Return the (x, y) coordinate for the center point of the cell that contains the specified text.  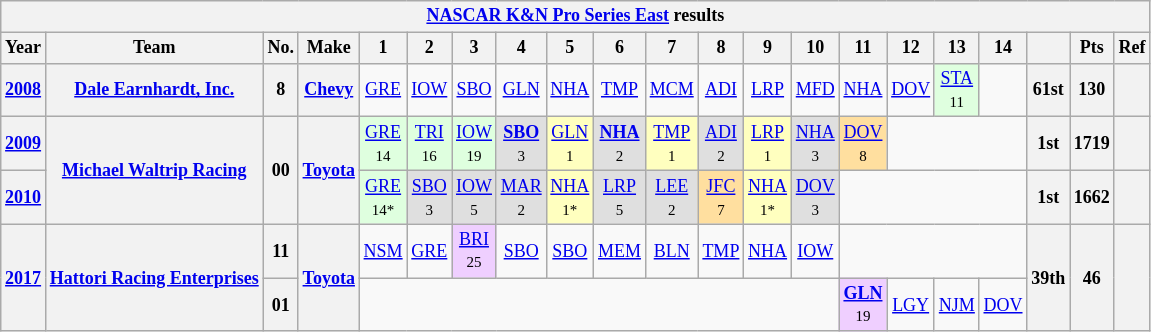
Year (24, 48)
LRP1 (768, 144)
LRP (768, 90)
1662 (1092, 197)
Team (154, 48)
2010 (24, 197)
2008 (24, 90)
Ref (1132, 48)
4 (521, 48)
DOV8 (863, 144)
6 (620, 48)
STA11 (956, 90)
TMP1 (672, 144)
NJM (956, 305)
NASCAR K&N Pro Series East results (576, 16)
TRI16 (430, 144)
No. (280, 48)
Pts (1092, 48)
1 (383, 48)
GLN (521, 90)
DOV3 (815, 197)
NSM (383, 251)
GRE14 (383, 144)
12 (911, 48)
01 (280, 305)
IOW19 (474, 144)
MCM (672, 90)
Make (328, 48)
MEM (620, 251)
2 (430, 48)
46 (1092, 278)
MFD (815, 90)
7 (672, 48)
3 (474, 48)
LRP5 (620, 197)
61st (1048, 90)
14 (1003, 48)
GLN1 (570, 144)
2017 (24, 278)
2009 (24, 144)
BRI25 (474, 251)
5 (570, 48)
GRE14* (383, 197)
Hattori Racing Enterprises (154, 278)
NHA3 (815, 144)
Michael Waltrip Racing (154, 170)
Chevy (328, 90)
GLN19 (863, 305)
NHA2 (620, 144)
MAR2 (521, 197)
ADI (721, 90)
Dale Earnhardt, Inc. (154, 90)
BLN (672, 251)
LGY (911, 305)
IOW5 (474, 197)
10 (815, 48)
9 (768, 48)
00 (280, 170)
LEE2 (672, 197)
JFC7 (721, 197)
1719 (1092, 144)
13 (956, 48)
39th (1048, 278)
130 (1092, 90)
ADI2 (721, 144)
